Pinpoint the cell where the given text exists, returning its (X, Y) midpoint coordinate. 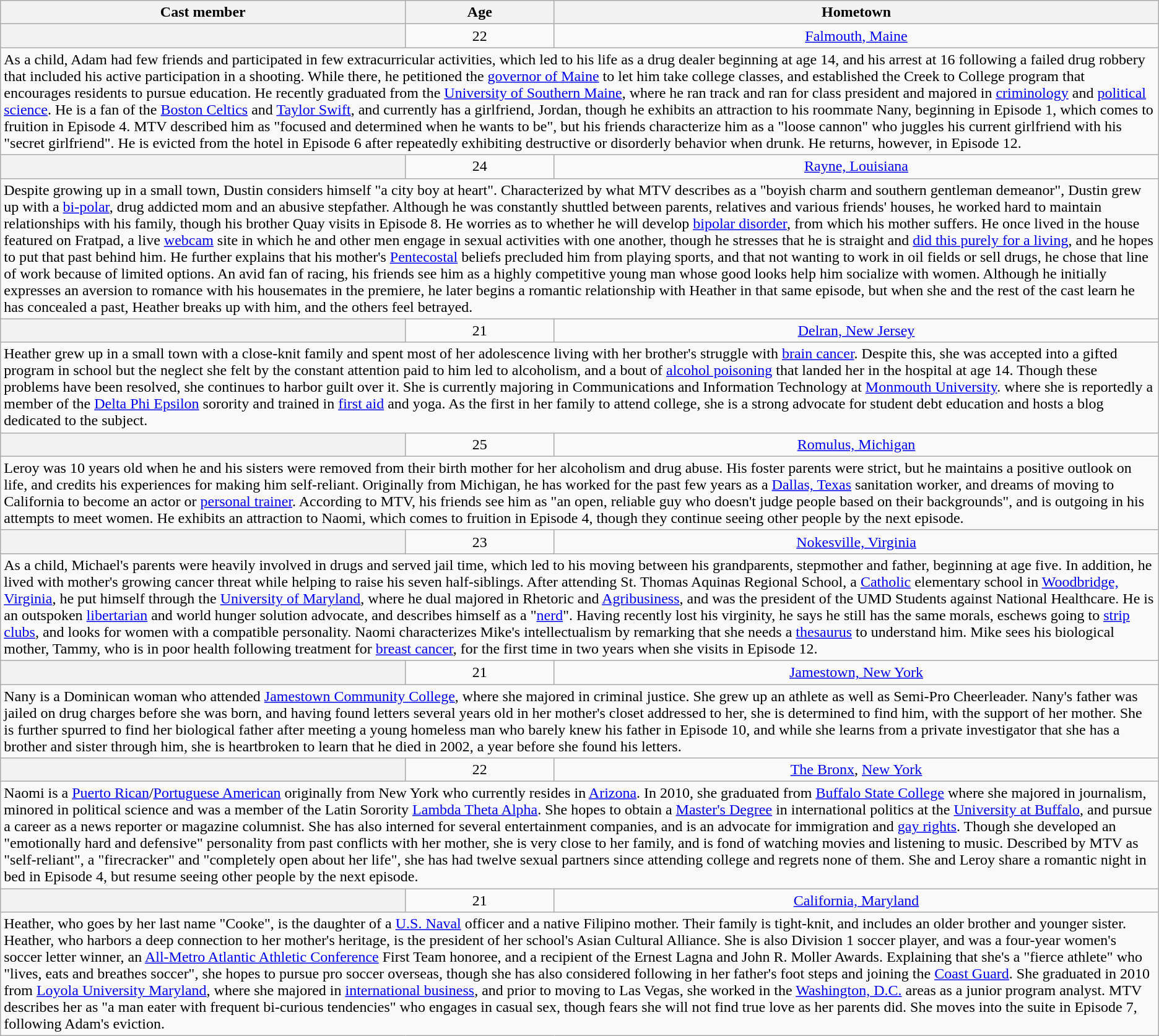
25 (480, 444)
Delran, New Jersey (856, 330)
Age (480, 12)
Cast member (203, 12)
California, Maryland (856, 900)
Jamestown, New York (856, 672)
24 (480, 166)
Romulus, Michigan (856, 444)
23 (480, 542)
Nokesville, Virginia (856, 542)
Falmouth, Maine (856, 36)
The Bronx, New York (856, 770)
Rayne, Louisiana (856, 166)
Hometown (856, 12)
